Find where the given text appears and provide that cell's center as (x, y) coordinate. 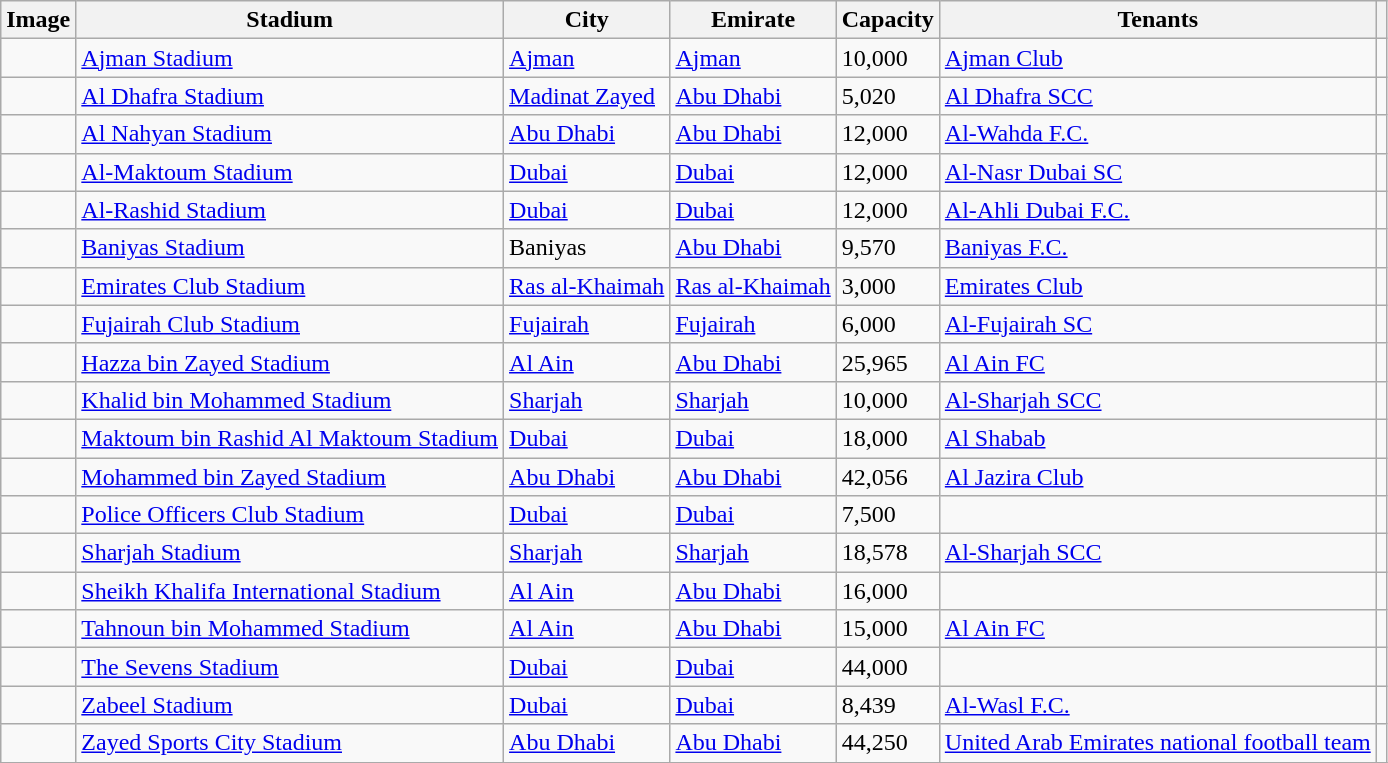
Tahnoun bin Mohammed Stadium (290, 629)
Zabeel Stadium (290, 705)
Al-Wasl F.C. (1158, 705)
Image (38, 20)
Al-Nasr Dubai SC (1158, 172)
Al-Ahli Dubai F.C. (1158, 210)
5,020 (888, 96)
Al-Fujairah SC (1158, 324)
Baniyas F.C. (1158, 248)
Stadium (290, 20)
Al Dhafra Stadium (290, 96)
Al-Maktoum Stadium (290, 172)
Al Shabab (1158, 438)
Emirates Club Stadium (290, 286)
18,578 (888, 553)
42,056 (888, 477)
Baniyas Stadium (290, 248)
Al Jazira Club (1158, 477)
9,570 (888, 248)
6,000 (888, 324)
7,500 (888, 515)
3,000 (888, 286)
Emirates Club (1158, 286)
16,000 (888, 591)
18,000 (888, 438)
City (587, 20)
United Arab Emirates national football team (1158, 743)
Hazza bin Zayed Stadium (290, 362)
The Sevens Stadium (290, 667)
Ajman Club (1158, 58)
Al Dhafra SCC (1158, 96)
Mohammed bin Zayed Stadium (290, 477)
Baniyas (587, 248)
Zayed Sports City Stadium (290, 743)
Khalid bin Mohammed Stadium (290, 400)
44,000 (888, 667)
Al Nahyan Stadium (290, 134)
Sharjah Stadium (290, 553)
Emirate (753, 20)
Al-Wahda F.C. (1158, 134)
Ajman Stadium (290, 58)
Fujairah Club Stadium (290, 324)
25,965 (888, 362)
8,439 (888, 705)
Al-Rashid Stadium (290, 210)
Sheikh Khalifa International Stadium (290, 591)
Madinat Zayed (587, 96)
Tenants (1158, 20)
44,250 (888, 743)
15,000 (888, 629)
Capacity (888, 20)
Maktoum bin Rashid Al Maktoum Stadium (290, 438)
Police Officers Club Stadium (290, 515)
